Output the [x, y] coordinate of the center of the cell containing the given text.  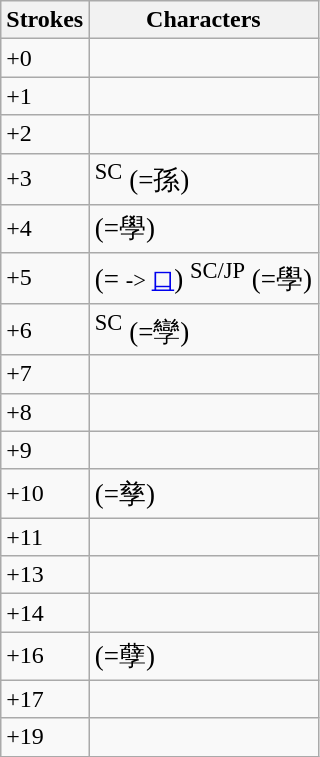
+1 [45, 96]
(=孽) [204, 656]
+5 [45, 278]
Strokes [45, 20]
+0 [45, 58]
+2 [45, 134]
+3 [45, 178]
+9 [45, 450]
+16 [45, 656]
+7 [45, 374]
Characters [204, 20]
+17 [45, 699]
+6 [45, 330]
+8 [45, 412]
(= -> 口) SC/JP (=學) [204, 278]
+10 [45, 493]
SC (=孫) [204, 178]
+14 [45, 613]
+11 [45, 537]
+19 [45, 737]
+13 [45, 575]
SC (=孿) [204, 330]
(=學) [204, 228]
+4 [45, 228]
(=孳) [204, 493]
